Capture the cell that displays the provided text and extract its [x, y] central coordinate. 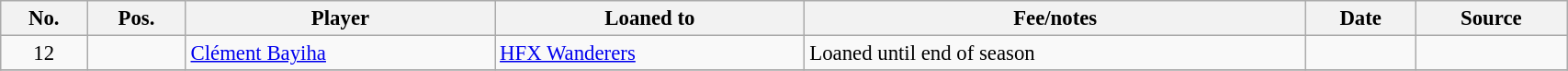
Pos. [136, 18]
Fee/notes [1055, 18]
HFX Wanderers [650, 53]
Loaned to [650, 18]
No. [44, 18]
Loaned until end of season [1055, 53]
Player [340, 18]
Source [1492, 18]
Date [1360, 18]
12 [44, 53]
Clément Bayiha [340, 53]
